Pinpoint the cell where the given text exists, returning its [X, Y] midpoint coordinate. 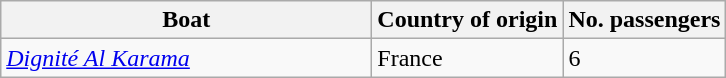
No. passengers [644, 20]
France [468, 58]
6 [644, 58]
Country of origin [468, 20]
Dignité Al Karama [186, 58]
Boat [186, 20]
